Determine the [X, Y] coordinate at the center of the cell enclosing the given text.  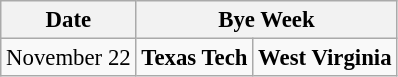
West Virginia [325, 58]
November 22 [68, 58]
Date [68, 20]
Texas Tech [194, 58]
Bye Week [266, 20]
